Pinpoint the cell where the given text exists, returning its [X, Y] midpoint coordinate. 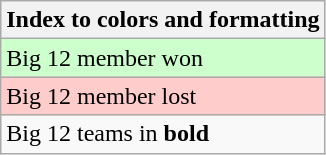
Big 12 teams in bold [163, 134]
Big 12 member won [163, 58]
Index to colors and formatting [163, 20]
Big 12 member lost [163, 96]
